Output the [X, Y] coordinate of the center of the cell containing the given text.  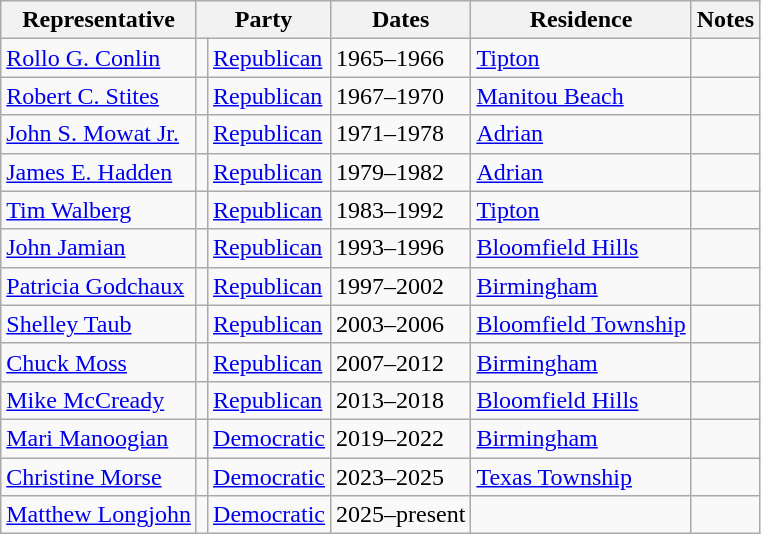
1967–1970 [401, 96]
Texas Township [581, 477]
1993–1996 [401, 248]
1979–1982 [401, 172]
Party [263, 20]
Rollo G. Conlin [99, 58]
2013–2018 [401, 400]
Tim Walberg [99, 210]
2003–2006 [401, 324]
Manitou Beach [581, 96]
Christine Morse [99, 477]
1971–1978 [401, 134]
Dates [401, 20]
Patricia Godchaux [99, 286]
James E. Hadden [99, 172]
Robert C. Stites [99, 96]
1965–1966 [401, 58]
2007–2012 [401, 362]
Notes [725, 20]
Shelley Taub [99, 324]
Residence [581, 20]
John Jamian [99, 248]
2019–2022 [401, 438]
1997–2002 [401, 286]
Representative [99, 20]
Mike McCready [99, 400]
2023–2025 [401, 477]
Bloomfield Township [581, 324]
Matthew Longjohn [99, 515]
2025–present [401, 515]
Chuck Moss [99, 362]
1983–1992 [401, 210]
Mari Manoogian [99, 438]
John S. Mowat Jr. [99, 134]
